For the text-containing cell, return its midpoint in [X, Y] coordinate format. 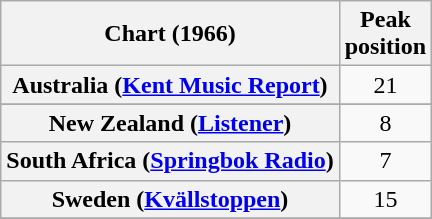
Peakposition [385, 34]
21 [385, 85]
8 [385, 123]
South Africa (Springbok Radio) [170, 161]
7 [385, 161]
15 [385, 199]
Chart (1966) [170, 34]
Sweden (Kvällstoppen) [170, 199]
Australia (Kent Music Report) [170, 85]
New Zealand (Listener) [170, 123]
